Find where the given text appears and provide that cell's center as [x, y] coordinate. 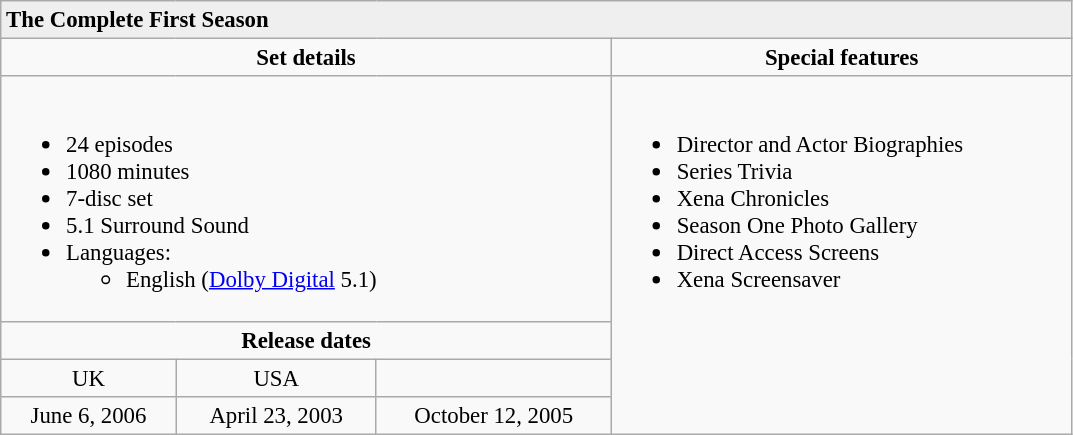
October 12, 2005 [494, 415]
The Complete First Season [536, 20]
Special features [842, 58]
April 23, 2003 [276, 415]
Director and Actor BiographiesSeries TriviaXena ChroniclesSeason One Photo GalleryDirect Access ScreensXena Screensaver [842, 255]
Release dates [306, 340]
Set details [306, 58]
June 6, 2006 [88, 415]
USA [276, 378]
UK [88, 378]
24 episodes1080 minutes7-disc set5.1 Surround SoundLanguages:English (Dolby Digital 5.1) [306, 198]
